Search for the cell housing the specified text and yield its [x, y] center coordinate. 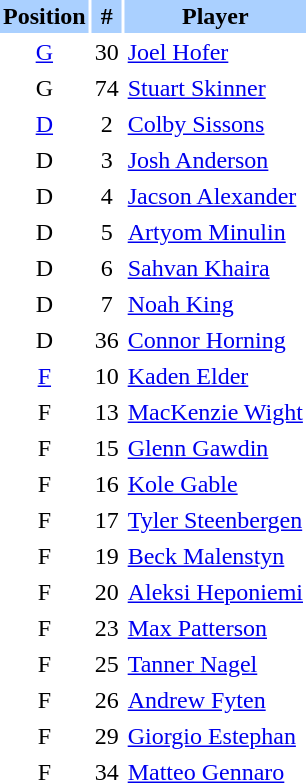
2 [107, 124]
Andrew Fyten [216, 700]
Aleksi Heponiemi [216, 592]
10 [107, 376]
Giorgio Estephan [216, 736]
36 [107, 340]
Sahvan Khaira [216, 268]
# [107, 16]
3 [107, 160]
Noah King [216, 304]
Tanner Nagel [216, 664]
Stuart Skinner [216, 88]
74 [107, 88]
19 [107, 556]
Kaden Elder [216, 376]
17 [107, 520]
26 [107, 700]
Connor Horning [216, 340]
30 [107, 52]
Max Patterson [216, 628]
20 [107, 592]
23 [107, 628]
Colby Sissons [216, 124]
16 [107, 484]
4 [107, 196]
25 [107, 664]
Joel Hofer [216, 52]
Jacson Alexander [216, 196]
Beck Malenstyn [216, 556]
MacKenzie Wight [216, 412]
6 [107, 268]
5 [107, 232]
Player [216, 16]
Kole Gable [216, 484]
Artyom Minulin [216, 232]
Tyler Steenbergen [216, 520]
13 [107, 412]
15 [107, 448]
7 [107, 304]
29 [107, 736]
Position [44, 16]
Glenn Gawdin [216, 448]
Josh Anderson [216, 160]
